From the cell containing the given text, extract its center point as (X, Y) coordinate. 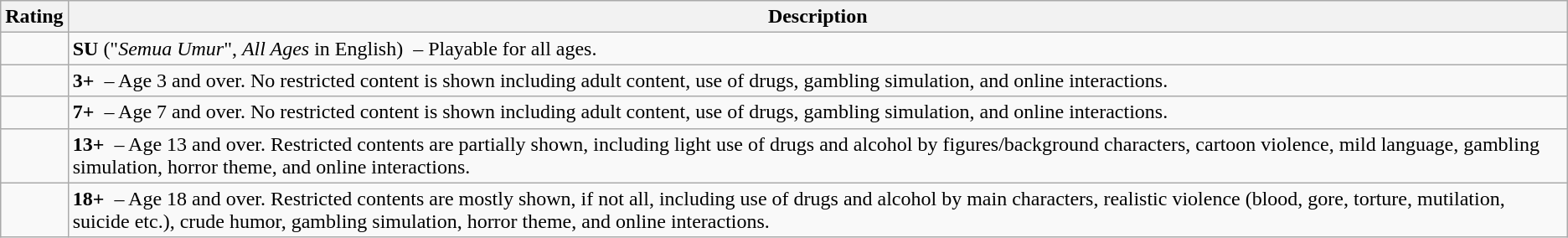
SU ("Semua Umur", All Ages in English) – Playable for all ages. (818, 49)
7+ – Age 7 and over. No restricted content is shown including adult content, use of drugs, gambling simulation, and online interactions. (818, 112)
3+ – Age 3 and over. No restricted content is shown including adult content, use of drugs, gambling simulation, and online interactions. (818, 80)
Rating (34, 17)
Description (818, 17)
